Return [X, Y] of the center of cell containing provided text 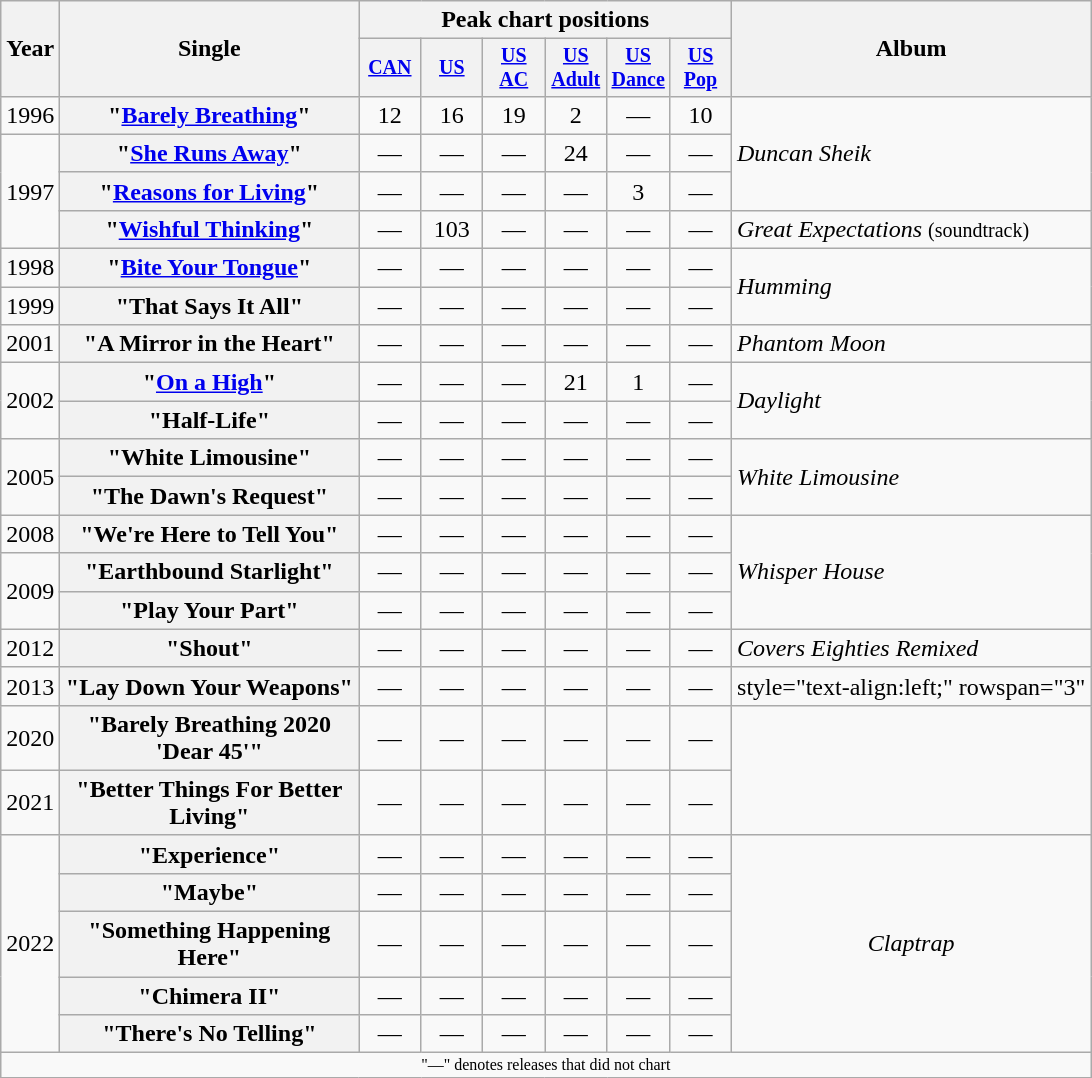
10 [701, 115]
16 [452, 115]
2005 [30, 477]
"Barely Breathing" [210, 115]
Phantom Moon [912, 344]
Peak chart positions [546, 20]
103 [452, 229]
"There's No Telling" [210, 1034]
US AC [514, 68]
1997 [30, 191]
"Something Happening Here" [210, 944]
"Better Things For Better Living" [210, 802]
"Maybe" [210, 892]
2009 [30, 591]
"On a High" [210, 382]
Album [912, 49]
2008 [30, 534]
Claptrap [912, 944]
1998 [30, 268]
"—" denotes releases that did not chart [546, 1065]
"Experience" [210, 854]
CAN [390, 68]
Daylight [912, 401]
24 [576, 153]
"A Mirror in the Heart" [210, 344]
Great Expectations (soundtrack) [912, 229]
US Pop [701, 68]
"Bite Your Tongue" [210, 268]
"Barely Breathing 2020 'Dear 45'" [210, 738]
"Lay Down Your Weapons" [210, 686]
21 [576, 382]
"White Limousine" [210, 458]
Year [30, 49]
"We're Here to Tell You" [210, 534]
"The Dawn's Request" [210, 496]
"She Runs Away" [210, 153]
US Dance [638, 68]
US Adult [576, 68]
2012 [30, 648]
"Reasons for Living" [210, 191]
"Half-Life" [210, 420]
1996 [30, 115]
19 [514, 115]
2 [576, 115]
US [452, 68]
"Earthbound Starlight" [210, 572]
Humming [912, 287]
"Play Your Part" [210, 610]
2013 [30, 686]
12 [390, 115]
Covers Eighties Remixed [912, 648]
2022 [30, 944]
3 [638, 191]
"Chimera II" [210, 996]
style="text-align:left;" rowspan="3" [912, 686]
"That Says It All" [210, 306]
1 [638, 382]
2002 [30, 401]
Single [210, 49]
2021 [30, 802]
White Limousine [912, 477]
2020 [30, 738]
2001 [30, 344]
Whisper House [912, 572]
Duncan Sheik [912, 153]
1999 [30, 306]
"Wishful Thinking" [210, 229]
"Shout" [210, 648]
